Scan for the cell matching the given text and deliver its [x, y] coordinate at center. 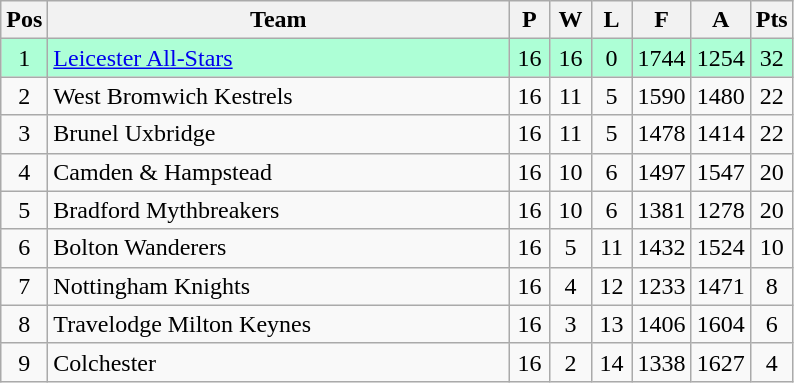
W [570, 20]
1254 [720, 58]
1744 [662, 58]
F [662, 20]
13 [612, 324]
1524 [720, 248]
Colchester [278, 362]
1547 [720, 172]
Camden & Hampstead [278, 172]
Pts [772, 20]
Nottingham Knights [278, 286]
Leicester All-Stars [278, 58]
1478 [662, 134]
1497 [662, 172]
1406 [662, 324]
1471 [720, 286]
32 [772, 58]
Pos [24, 20]
Bolton Wanderers [278, 248]
1432 [662, 248]
1604 [720, 324]
12 [612, 286]
1 [24, 58]
West Bromwich Kestrels [278, 96]
1381 [662, 210]
Brunel Uxbridge [278, 134]
1414 [720, 134]
1480 [720, 96]
Team [278, 20]
7 [24, 286]
A [720, 20]
L [612, 20]
9 [24, 362]
P [530, 20]
0 [612, 58]
1590 [662, 96]
Bradford Mythbreakers [278, 210]
Travelodge Milton Keynes [278, 324]
1233 [662, 286]
1278 [720, 210]
1338 [662, 362]
14 [612, 362]
1627 [720, 362]
